Detect which cell encompasses the target text, then output its [X, Y] center coordinate. 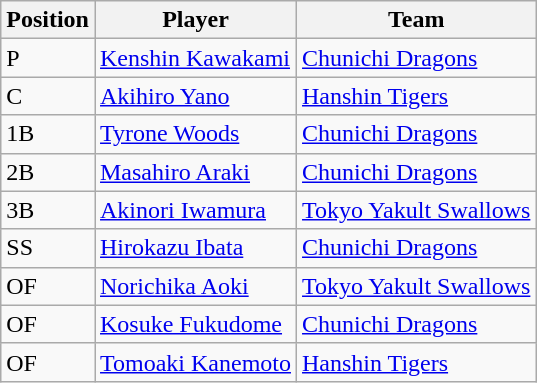
SS [48, 248]
C [48, 96]
2B [48, 172]
Team [416, 20]
3B [48, 210]
Hirokazu Ibata [195, 248]
1B [48, 134]
Tyrone Woods [195, 134]
P [48, 58]
Position [48, 20]
Akihiro Yano [195, 96]
Kosuke Fukudome [195, 324]
Kenshin Kawakami [195, 58]
Tomoaki Kanemoto [195, 362]
Player [195, 20]
Akinori Iwamura [195, 210]
Norichika Aoki [195, 286]
Masahiro Araki [195, 172]
